Determine the (x, y) coordinate at the center of the cell enclosing the given text.  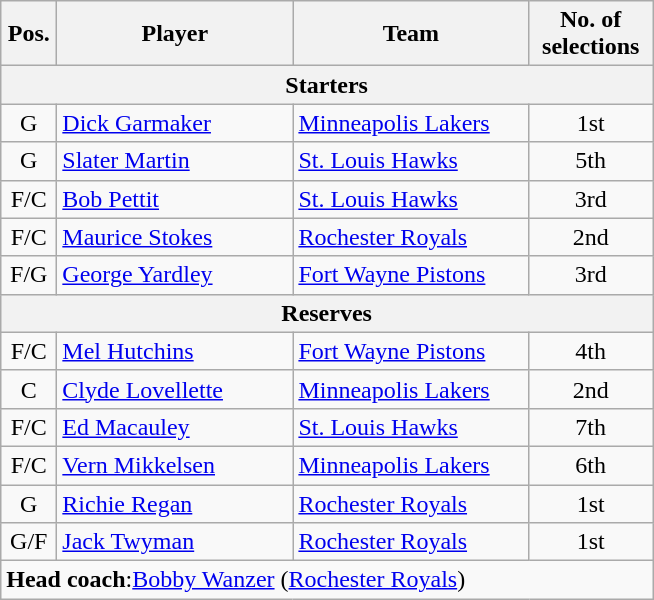
C (29, 389)
Dick Garmaker (175, 123)
4th (591, 351)
Player (175, 34)
Mel Hutchins (175, 351)
Maurice Stokes (175, 237)
Slater Martin (175, 161)
Richie Regan (175, 503)
F/G (29, 275)
Pos. (29, 34)
Vern Mikkelsen (175, 465)
George Yardley (175, 275)
Starters (327, 85)
G/F (29, 542)
6th (591, 465)
Bob Pettit (175, 199)
Clyde Lovellette (175, 389)
Head coach:Bobby Wanzer (Rochester Royals) (327, 580)
Team (411, 34)
Jack Twyman (175, 542)
No. of selections (591, 34)
5th (591, 161)
Ed Macauley (175, 427)
7th (591, 427)
Reserves (327, 313)
